Search for the cell housing the specified text and yield its [x, y] center coordinate. 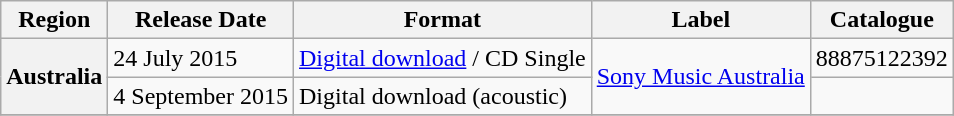
Release Date [201, 20]
88875122392 [882, 58]
4 September 2015 [201, 96]
Australia [54, 77]
Region [54, 20]
Format [443, 20]
24 July 2015 [201, 58]
Digital download / CD Single [443, 58]
Catalogue [882, 20]
Digital download (acoustic) [443, 96]
Label [700, 20]
Sony Music Australia [700, 77]
